Capture the cell that displays the provided text and extract its [X, Y] central coordinate. 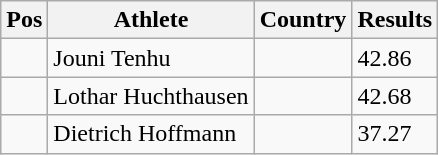
Pos [24, 20]
Athlete [151, 20]
37.27 [395, 134]
Country [303, 20]
Results [395, 20]
42.86 [395, 58]
Dietrich Hoffmann [151, 134]
42.68 [395, 96]
Lothar Huchthausen [151, 96]
Jouni Tenhu [151, 58]
